From the cell containing the given text, extract its center point as (x, y) coordinate. 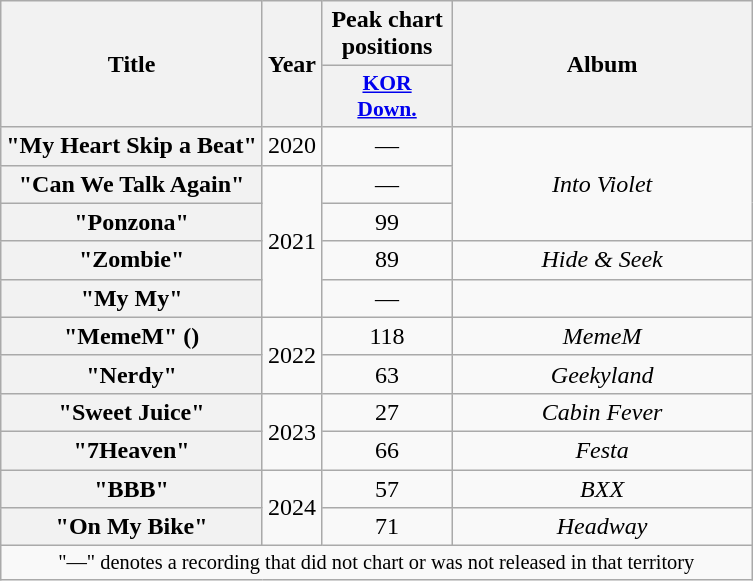
Year (292, 64)
"On My Bike" (132, 527)
Peak chart positions (388, 34)
"My Heart Skip a Beat" (132, 146)
Geekyland (602, 374)
Cabin Fever (602, 412)
"Sweet Juice" (132, 412)
"Can We Talk Again" (132, 184)
Hide & Seek (602, 260)
"Zombie" (132, 260)
MemeM (602, 336)
63 (388, 374)
Into Violet (602, 184)
Festa (602, 450)
89 (388, 260)
2023 (292, 431)
2020 (292, 146)
"7Heaven" (132, 450)
"BBB" (132, 489)
2021 (292, 241)
2024 (292, 508)
"My My" (132, 298)
"Ponzona" (132, 222)
"—" denotes a recording that did not chart or was not released in that territory (376, 563)
"MemeM" () (132, 336)
2022 (292, 355)
BXX (602, 489)
118 (388, 336)
Title (132, 64)
Album (602, 64)
Headway (602, 527)
27 (388, 412)
"Nerdy" (132, 374)
KORDown. (388, 96)
66 (388, 450)
57 (388, 489)
99 (388, 222)
71 (388, 527)
